Capture the cell that displays the provided text and extract its (x, y) central coordinate. 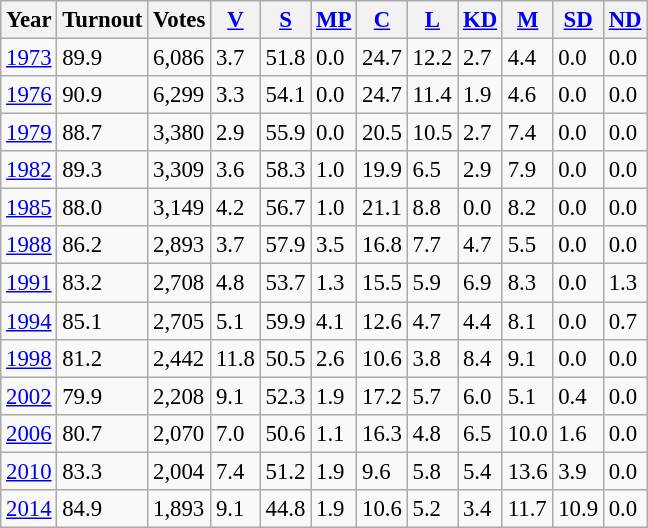
44.8 (285, 509)
8.8 (432, 208)
10.9 (578, 509)
11.8 (236, 358)
5.8 (432, 471)
1985 (29, 208)
0.4 (578, 396)
3.9 (578, 471)
86.2 (102, 245)
1.1 (334, 433)
2.6 (334, 358)
50.5 (285, 358)
C (382, 20)
1976 (29, 95)
6.9 (480, 283)
2,004 (180, 471)
Votes (180, 20)
10.5 (432, 133)
3,380 (180, 133)
4.2 (236, 208)
55.9 (285, 133)
51.8 (285, 58)
6,299 (180, 95)
2010 (29, 471)
6,086 (180, 58)
2,442 (180, 358)
3.8 (432, 358)
12.6 (382, 321)
88.7 (102, 133)
4.1 (334, 321)
S (285, 20)
50.6 (285, 433)
3,149 (180, 208)
SD (578, 20)
89.3 (102, 170)
6.0 (480, 396)
83.3 (102, 471)
9.6 (382, 471)
17.2 (382, 396)
89.9 (102, 58)
5.2 (432, 509)
79.9 (102, 396)
5.7 (432, 396)
84.9 (102, 509)
8.4 (480, 358)
3.6 (236, 170)
3.5 (334, 245)
57.9 (285, 245)
1998 (29, 358)
59.9 (285, 321)
10.0 (527, 433)
8.2 (527, 208)
56.7 (285, 208)
11.4 (432, 95)
51.2 (285, 471)
4.6 (527, 95)
M (527, 20)
8.3 (527, 283)
V (236, 20)
Year (29, 20)
5.4 (480, 471)
MP (334, 20)
90.9 (102, 95)
16.8 (382, 245)
85.1 (102, 321)
ND (625, 20)
7.9 (527, 170)
1988 (29, 245)
19.9 (382, 170)
54.1 (285, 95)
20.5 (382, 133)
2,208 (180, 396)
2002 (29, 396)
1994 (29, 321)
88.0 (102, 208)
11.7 (527, 509)
3.4 (480, 509)
L (432, 20)
81.2 (102, 358)
7.0 (236, 433)
8.1 (527, 321)
7.7 (432, 245)
15.5 (382, 283)
2,705 (180, 321)
80.7 (102, 433)
1982 (29, 170)
5.9 (432, 283)
2,070 (180, 433)
1973 (29, 58)
2006 (29, 433)
13.6 (527, 471)
21.1 (382, 208)
5.5 (527, 245)
83.2 (102, 283)
0.7 (625, 321)
1,893 (180, 509)
2,893 (180, 245)
1991 (29, 283)
2,708 (180, 283)
Turnout (102, 20)
58.3 (285, 170)
2014 (29, 509)
16.3 (382, 433)
1979 (29, 133)
53.7 (285, 283)
1.6 (578, 433)
3.3 (236, 95)
KD (480, 20)
52.3 (285, 396)
3,309 (180, 170)
12.2 (432, 58)
